Search for the cell housing the specified text and yield its [x, y] center coordinate. 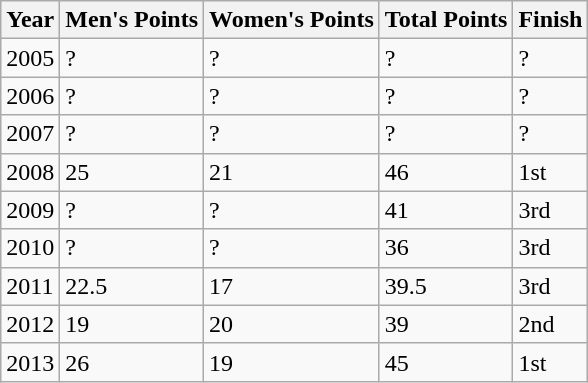
17 [292, 286]
Finish [550, 20]
20 [292, 324]
2nd [550, 324]
39 [446, 324]
2012 [30, 324]
26 [132, 362]
25 [132, 172]
2009 [30, 210]
46 [446, 172]
Women's Points [292, 20]
21 [292, 172]
45 [446, 362]
36 [446, 248]
Total Points [446, 20]
2005 [30, 58]
Year [30, 20]
2007 [30, 134]
2006 [30, 96]
2013 [30, 362]
2011 [30, 286]
2008 [30, 172]
2010 [30, 248]
Men's Points [132, 20]
22.5 [132, 286]
39.5 [446, 286]
41 [446, 210]
